Scan for the cell matching the given text and deliver its (X, Y) coordinate at center. 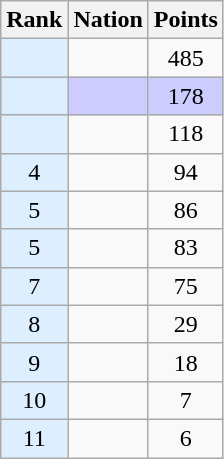
86 (186, 210)
75 (186, 286)
485 (186, 58)
83 (186, 248)
4 (34, 172)
10 (34, 400)
11 (34, 438)
18 (186, 362)
29 (186, 324)
8 (34, 324)
94 (186, 172)
178 (186, 96)
6 (186, 438)
Rank (34, 20)
9 (34, 362)
Nation (108, 20)
118 (186, 134)
Points (186, 20)
